For the text-containing cell, return its midpoint in (X, Y) coordinate format. 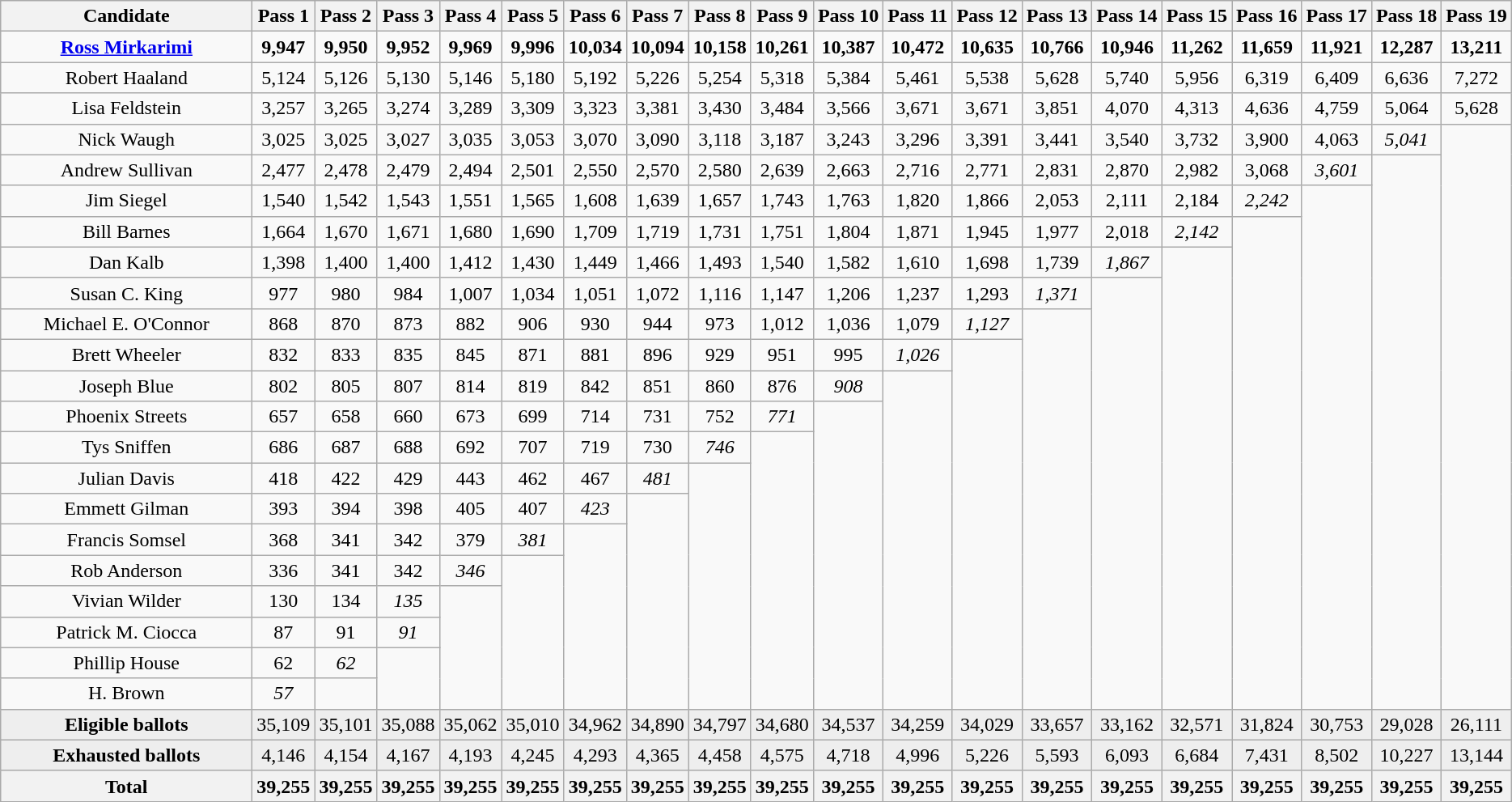
10,635 (987, 47)
1,147 (781, 293)
6,409 (1336, 78)
930 (595, 324)
10,766 (1057, 47)
1,671 (408, 231)
443 (471, 478)
1,698 (987, 262)
3,265 (346, 108)
896 (657, 354)
1,079 (917, 324)
3,257 (283, 108)
1,680 (471, 231)
35,109 (283, 724)
5,126 (346, 78)
Pass 12 (987, 16)
3,391 (987, 139)
1,743 (781, 201)
876 (781, 386)
Pass 7 (657, 16)
336 (283, 571)
1,012 (781, 324)
2,501 (532, 170)
Phoenix Streets (126, 417)
1,430 (532, 262)
835 (408, 354)
906 (532, 324)
1,719 (657, 231)
393 (283, 509)
833 (346, 354)
9,969 (471, 47)
4,575 (781, 755)
7,431 (1267, 755)
Julian Davis (126, 478)
1,709 (595, 231)
3,430 (720, 108)
687 (346, 448)
2,870 (1127, 170)
2,716 (917, 170)
1,237 (917, 293)
686 (283, 448)
1,206 (848, 293)
368 (283, 540)
1,639 (657, 201)
868 (283, 324)
13,211 (1476, 47)
4,365 (657, 755)
Pass 9 (781, 16)
8,502 (1336, 755)
2,477 (283, 170)
10,094 (657, 47)
3,323 (595, 108)
1,127 (987, 324)
5,538 (987, 78)
Pass 13 (1057, 16)
5,956 (1196, 78)
34,962 (595, 724)
3,070 (595, 139)
10,387 (848, 47)
4,759 (1336, 108)
771 (781, 417)
995 (848, 354)
944 (657, 324)
Emmett Gilman (126, 509)
1,731 (720, 231)
34,890 (657, 724)
34,537 (848, 724)
Pass 5 (532, 16)
9,947 (283, 47)
730 (657, 448)
5,254 (720, 78)
6,684 (1196, 755)
908 (848, 386)
699 (532, 417)
407 (532, 509)
Exhausted ballots (126, 755)
660 (408, 417)
57 (283, 694)
4,996 (917, 755)
4,154 (346, 755)
Pass 1 (283, 16)
10,946 (1127, 47)
4,245 (532, 755)
1,664 (283, 231)
Ross Mirkarimi (126, 47)
6,319 (1267, 78)
Pass 14 (1127, 16)
Robert Haaland (126, 78)
Pass 8 (720, 16)
3,732 (1196, 139)
5,192 (595, 78)
1,804 (848, 231)
130 (283, 601)
2,639 (781, 170)
10,261 (781, 47)
4,718 (848, 755)
6,093 (1127, 755)
1,034 (532, 293)
Phillip House (126, 663)
2,831 (1057, 170)
3,309 (532, 108)
H. Brown (126, 694)
657 (283, 417)
Eligible ballots (126, 724)
1,582 (848, 262)
4,193 (471, 755)
31,824 (1267, 724)
860 (720, 386)
34,680 (781, 724)
814 (471, 386)
871 (532, 354)
3,601 (1336, 170)
1,551 (471, 201)
1,007 (471, 293)
3,274 (408, 108)
1,466 (657, 262)
Total (126, 786)
2,479 (408, 170)
714 (595, 417)
3,900 (1267, 139)
2,478 (346, 170)
2,242 (1267, 201)
4,293 (595, 755)
Pass 3 (408, 16)
1,543 (408, 201)
1,449 (595, 262)
1,866 (987, 201)
980 (346, 293)
3,187 (781, 139)
673 (471, 417)
707 (532, 448)
882 (471, 324)
423 (595, 509)
Candidate (126, 16)
746 (720, 448)
481 (657, 478)
Tys Sniffen (126, 448)
34,029 (987, 724)
Francis Somsel (126, 540)
467 (595, 478)
35,101 (346, 724)
4,070 (1127, 108)
1,542 (346, 201)
1,763 (848, 201)
2,184 (1196, 201)
1,670 (346, 231)
2,111 (1127, 201)
134 (346, 601)
29,028 (1406, 724)
4,313 (1196, 108)
688 (408, 448)
87 (283, 632)
Nick Waugh (126, 139)
35,088 (408, 724)
Vivian Wilder (126, 601)
3,441 (1057, 139)
379 (471, 540)
832 (283, 354)
346 (471, 571)
731 (657, 417)
1,871 (917, 231)
5,461 (917, 78)
1,739 (1057, 262)
394 (346, 509)
33,657 (1057, 724)
2,053 (1057, 201)
10,227 (1406, 755)
4,458 (720, 755)
3,068 (1267, 170)
819 (532, 386)
Jim Siegel (126, 201)
5,740 (1127, 78)
3,296 (917, 139)
5,041 (1406, 139)
Lisa Feldstein (126, 108)
35,010 (532, 724)
Pass 2 (346, 16)
2,550 (595, 170)
4,063 (1336, 139)
Bill Barnes (126, 231)
1,690 (532, 231)
881 (595, 354)
1,072 (657, 293)
2,142 (1196, 231)
Pass 17 (1336, 16)
34,797 (720, 724)
1,565 (532, 201)
4,636 (1267, 108)
984 (408, 293)
2,771 (987, 170)
12,287 (1406, 47)
1,036 (848, 324)
2,018 (1127, 231)
692 (471, 448)
3,053 (532, 139)
5,593 (1057, 755)
32,571 (1196, 724)
5,180 (532, 78)
1,820 (917, 201)
3,540 (1127, 139)
33,162 (1127, 724)
Pass 16 (1267, 16)
9,952 (408, 47)
11,262 (1196, 47)
1,610 (917, 262)
10,034 (595, 47)
842 (595, 386)
11,921 (1336, 47)
1,293 (987, 293)
1,751 (781, 231)
845 (471, 354)
1,026 (917, 354)
719 (595, 448)
Andrew Sullivan (126, 170)
418 (283, 478)
4,146 (283, 755)
Brett Wheeler (126, 354)
11,659 (1267, 47)
405 (471, 509)
429 (408, 478)
Joseph Blue (126, 386)
805 (346, 386)
2,580 (720, 170)
5,384 (848, 78)
1,945 (987, 231)
9,996 (532, 47)
3,289 (471, 108)
802 (283, 386)
3,484 (781, 108)
4,167 (408, 755)
381 (532, 540)
5,124 (283, 78)
1,977 (1057, 231)
3,035 (471, 139)
3,027 (408, 139)
13,144 (1476, 755)
870 (346, 324)
1,493 (720, 262)
973 (720, 324)
462 (532, 478)
30,753 (1336, 724)
35,062 (471, 724)
1,657 (720, 201)
422 (346, 478)
26,111 (1476, 724)
807 (408, 386)
Dan Kalb (126, 262)
Pass 15 (1196, 16)
752 (720, 417)
1,608 (595, 201)
Pass 4 (471, 16)
2,494 (471, 170)
1,398 (283, 262)
7,272 (1476, 78)
34,259 (917, 724)
2,982 (1196, 170)
3,381 (657, 108)
3,118 (720, 139)
10,158 (720, 47)
1,116 (720, 293)
951 (781, 354)
Michael E. O'Connor (126, 324)
Pass 6 (595, 16)
5,064 (1406, 108)
977 (283, 293)
873 (408, 324)
6,636 (1406, 78)
658 (346, 417)
Pass 19 (1476, 16)
5,130 (408, 78)
5,146 (471, 78)
135 (408, 601)
3,090 (657, 139)
1,412 (471, 262)
851 (657, 386)
5,318 (781, 78)
3,243 (848, 139)
398 (408, 509)
9,950 (346, 47)
1,867 (1127, 262)
Rob Anderson (126, 571)
Pass 18 (1406, 16)
929 (720, 354)
Susan C. King (126, 293)
Pass 11 (917, 16)
Pass 10 (848, 16)
1,051 (595, 293)
1,371 (1057, 293)
3,851 (1057, 108)
3,566 (848, 108)
2,663 (848, 170)
2,570 (657, 170)
10,472 (917, 47)
Patrick M. Ciocca (126, 632)
